Scan for the cell matching the given text and deliver its [x, y] coordinate at center. 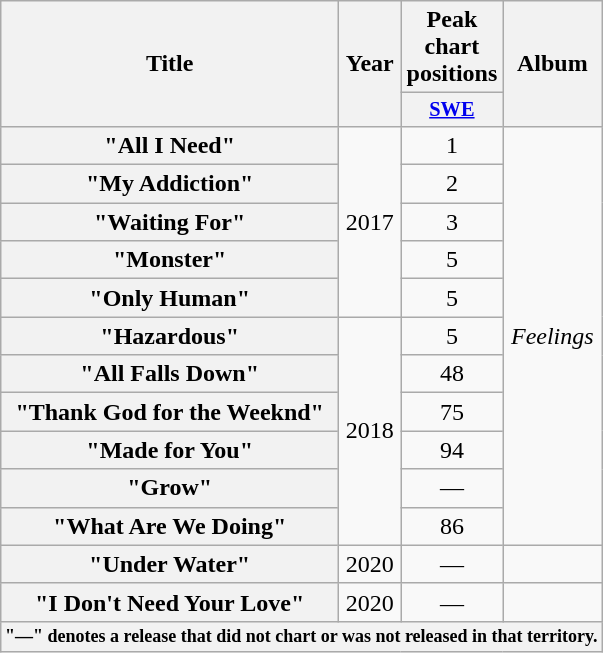
"Grow" [170, 488]
2018 [370, 431]
Album [552, 64]
Feelings [552, 336]
75 [452, 412]
"All I Need" [170, 145]
2017 [370, 221]
"Only Human" [170, 298]
"My Addiction" [170, 184]
"Thank God for the Weeknd" [170, 412]
SWE [452, 110]
"Hazardous" [170, 336]
"—" denotes a release that did not chart or was not released in that territory. [302, 636]
"Made for You" [170, 450]
"All Falls Down" [170, 374]
48 [452, 374]
"Monster" [170, 260]
"I Don't Need Your Love" [170, 602]
94 [452, 450]
1 [452, 145]
86 [452, 526]
2 [452, 184]
"Under Water" [170, 564]
"Waiting For" [170, 222]
Year [370, 64]
3 [452, 222]
"What Are We Doing" [170, 526]
Title [170, 64]
Peak chart positions [452, 47]
